From the cell containing the given text, extract its center point as (x, y) coordinate. 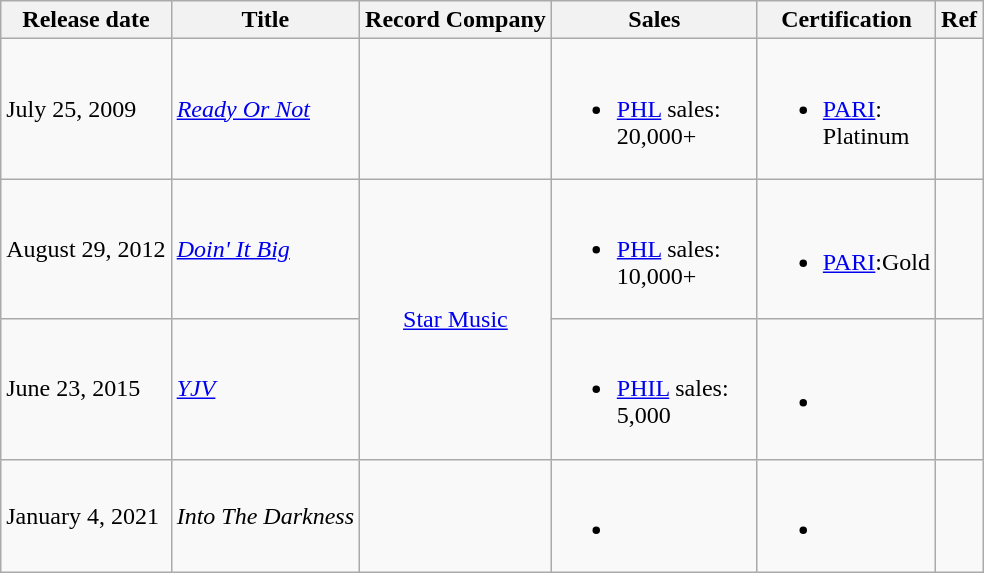
Ref (960, 20)
Doin' It Big (265, 249)
August 29, 2012 (86, 249)
PHL sales: 20,000+ (654, 109)
Into The Darkness (265, 516)
June 23, 2015 (86, 389)
Record Company (456, 20)
PARI: Platinum (846, 109)
Sales (654, 20)
Ready Or Not (265, 109)
Release date (86, 20)
YJV (265, 389)
PHL sales: 10,000+ (654, 249)
Certification (846, 20)
January 4, 2021 (86, 516)
Title (265, 20)
PARI:Gold (846, 249)
Star Music (456, 319)
July 25, 2009 (86, 109)
PHIL sales: 5,000 (654, 389)
